Provide the (x, y) coordinate of the cell's center where the given text is located.  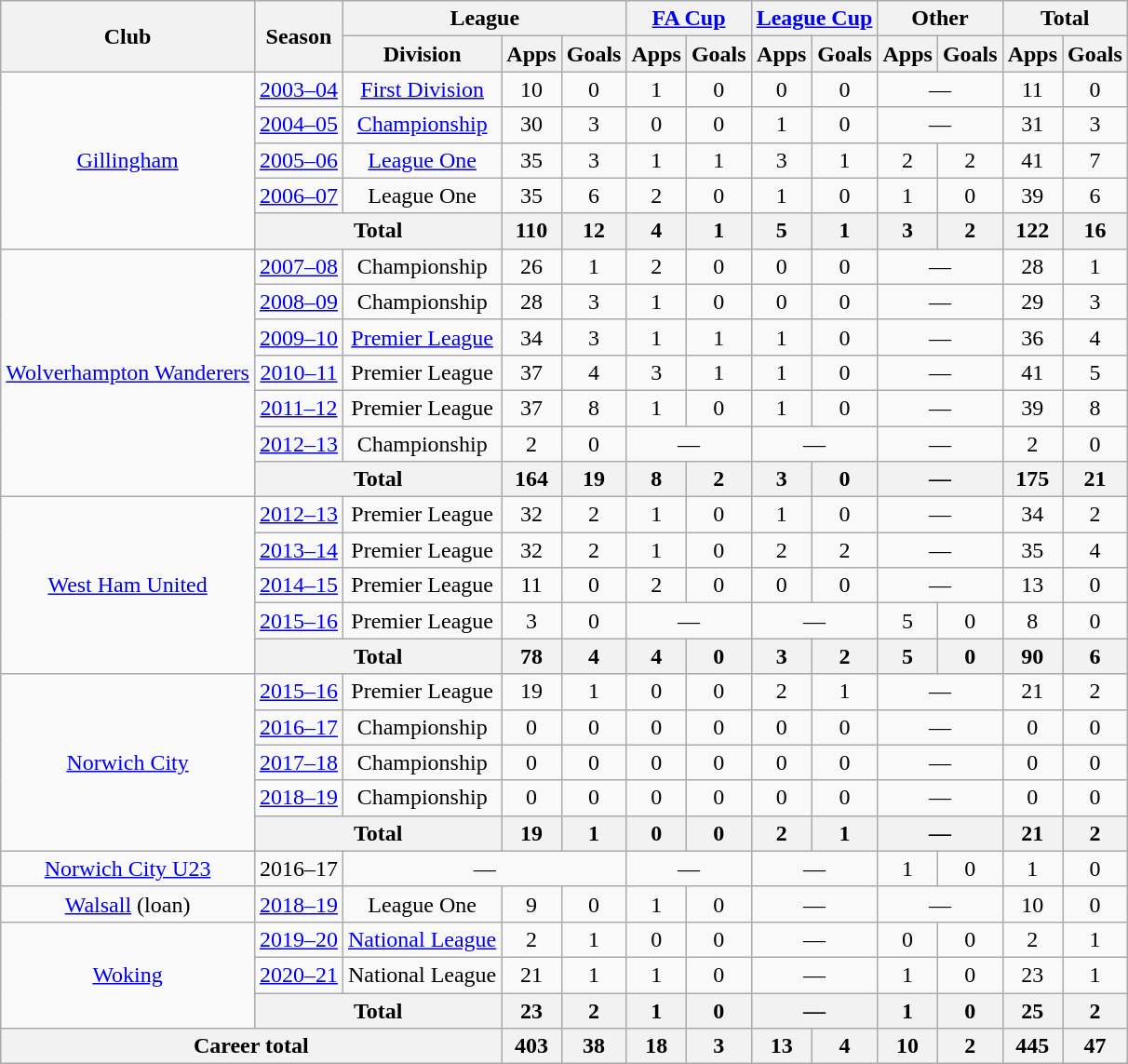
Career total (251, 1046)
2017–18 (298, 762)
36 (1032, 337)
122 (1032, 231)
29 (1032, 302)
Walsall (loan) (128, 904)
2007–08 (298, 266)
12 (594, 231)
Norwich City U23 (128, 869)
30 (531, 125)
Gillingham (128, 160)
Club (128, 36)
445 (1032, 1046)
110 (531, 231)
Other (940, 19)
2020–21 (298, 975)
16 (1095, 231)
31 (1032, 125)
7 (1095, 160)
25 (1032, 1010)
90 (1032, 656)
Norwich City (128, 762)
2005–06 (298, 160)
164 (531, 479)
18 (656, 1046)
2010–11 (298, 372)
Division (422, 54)
Woking (128, 975)
2008–09 (298, 302)
175 (1032, 479)
League Cup (814, 19)
West Ham United (128, 586)
2019–20 (298, 939)
2013–14 (298, 550)
League (484, 19)
9 (531, 904)
2009–10 (298, 337)
38 (594, 1046)
Wolverhampton Wanderers (128, 372)
FA Cup (689, 19)
2003–04 (298, 89)
26 (531, 266)
First Division (422, 89)
2004–05 (298, 125)
Season (298, 36)
2006–07 (298, 195)
2014–15 (298, 586)
403 (531, 1046)
47 (1095, 1046)
2011–12 (298, 408)
78 (531, 656)
